Output the (x, y) coordinate of the center of the cell containing the given text.  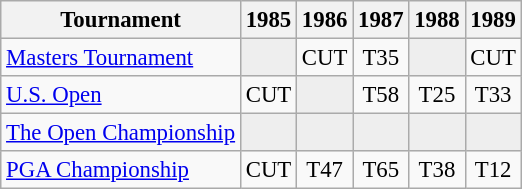
1986 (325, 20)
T38 (437, 170)
The Open Championship (121, 133)
T35 (381, 58)
T58 (381, 95)
1988 (437, 20)
1987 (381, 20)
PGA Championship (121, 170)
1989 (493, 20)
U.S. Open (121, 95)
Tournament (121, 20)
T47 (325, 170)
Masters Tournament (121, 58)
T12 (493, 170)
T33 (493, 95)
T25 (437, 95)
1985 (268, 20)
T65 (381, 170)
